Output the (X, Y) coordinate of the center of the cell containing the given text.  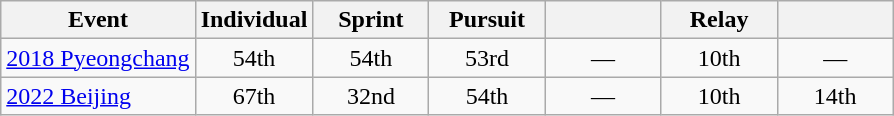
67th (254, 96)
32nd (371, 96)
Event (98, 20)
14th (835, 96)
Individual (254, 20)
53rd (487, 58)
2022 Beijing (98, 96)
Sprint (371, 20)
Pursuit (487, 20)
2018 Pyeongchang (98, 58)
Relay (719, 20)
